Output the [x, y] coordinate of the center of the cell containing the given text.  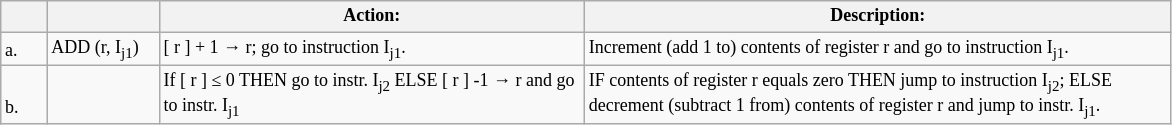
[ r ] + 1 → r; go to instruction Ij1. [372, 48]
a. [24, 48]
ADD (r, Ij1) [103, 48]
Description: [877, 16]
IF contents of register r equals zero THEN jump to instruction Ij2; ELSE decrement (subtract 1 from) contents of register r and jump to instr. Ij1. [877, 94]
b. [24, 94]
If [ r ] ≤ 0 THEN go to instr. Ij2 ELSE [ r ] -1 → r and go to instr. Ij1 [372, 94]
Action: [372, 16]
Increment (add 1 to) contents of register r and go to instruction Ij1. [877, 48]
